Pinpoint the cell where the given text exists, returning its (X, Y) midpoint coordinate. 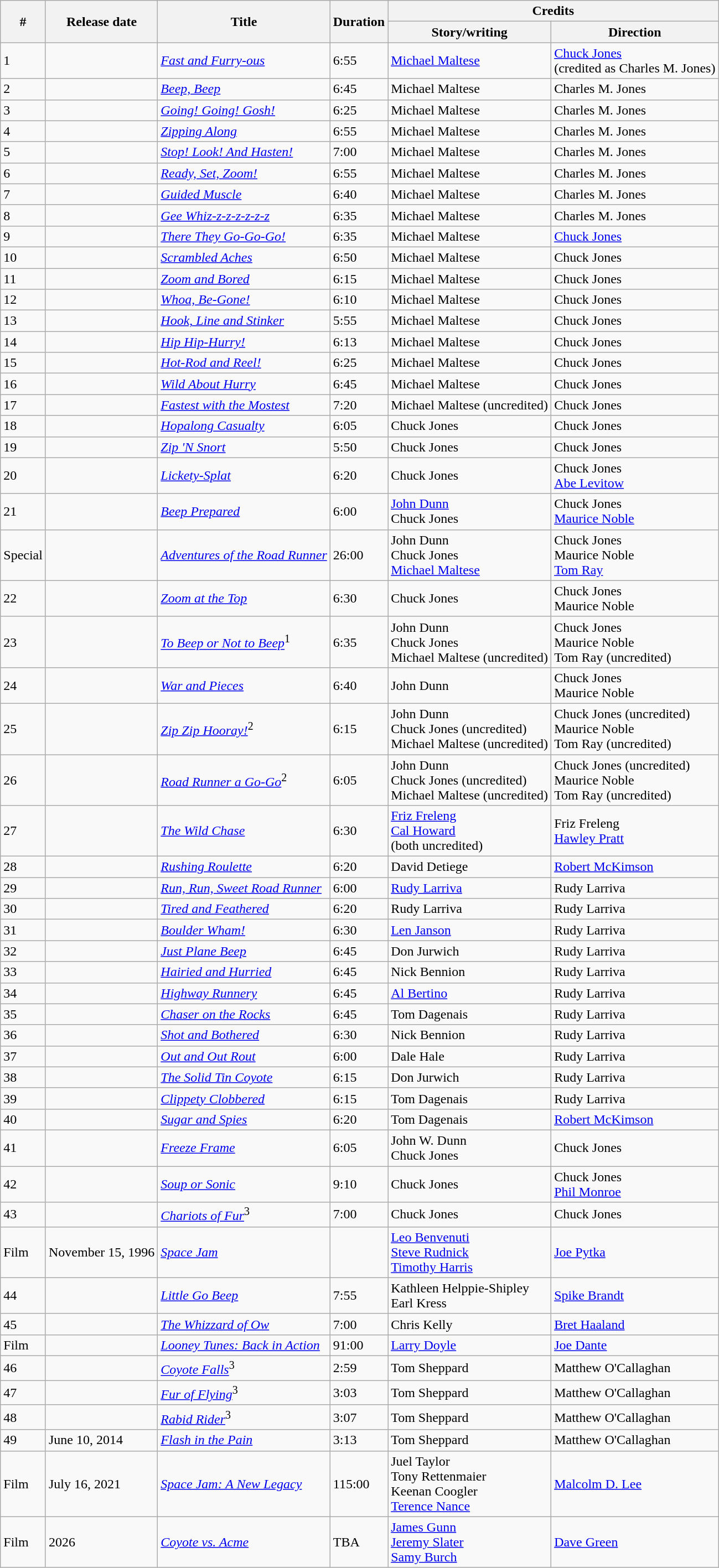
Looney Tunes: Back in Action (244, 1345)
Zoom at the Top (244, 599)
Chuck JonesMaurice NobleTom Ray (uncredited) (635, 642)
Spike Brandt (635, 1296)
John Dunn (469, 685)
7:20 (359, 405)
The Solid Tin Coyote (244, 1077)
10 (23, 257)
3:07 (359, 1418)
11 (23, 278)
Tired and Feathered (244, 909)
Chuck Jones(credited as Charles M. Jones) (635, 61)
Juel TaylorTony RettenmaierKeenan CooglerTerence Nance (469, 1484)
24 (23, 685)
Little Go Beep (244, 1296)
Stop! Look! And Hasten! (244, 152)
Flash in the Pain (244, 1440)
Guided Muscle (244, 194)
Len Janson (469, 930)
Bret Haaland (635, 1324)
Friz FrelengHawley Pratt (635, 831)
John DunnChuck Jones (469, 511)
John DunnChuck JonesMichael Maltese (469, 555)
15 (23, 363)
32 (23, 951)
Beep Prepared (244, 511)
Rabid Rider3 (244, 1418)
Chuck JonesMaurice NobleTom Ray (635, 555)
Whoa, Be-Gone! (244, 300)
Joe Dante (635, 1345)
To Beep or Not to Beep1 (244, 642)
Chuck Jones (uncredited) Maurice Noble Tom Ray (uncredited) (635, 780)
Duration (359, 22)
Ready, Set, Zoom! (244, 173)
20 (23, 476)
39 (23, 1098)
Story/writing (469, 32)
17 (23, 405)
Soup or Sonic (244, 1184)
5 (23, 152)
Larry Doyle (469, 1345)
Coyote vs. Acme (244, 1542)
Road Runner a Go-Go2 (244, 780)
John DunnChuck JonesMichael Maltese (uncredited) (469, 642)
Rushing Roulette (244, 867)
Direction (635, 32)
7 (23, 194)
There They Go-Go-Go! (244, 236)
Highway Runnery (244, 993)
Hairied and Hurried (244, 972)
Run, Run, Sweet Road Runner (244, 888)
26:00 (359, 555)
34 (23, 993)
35 (23, 1014)
David Detiege (469, 867)
November 15, 1996 (101, 1252)
Fast and Furry-ous (244, 61)
Michael Maltese (uncredited) (469, 405)
Clippety Clobbered (244, 1098)
Out and Out Rout (244, 1056)
Adventures of the Road Runner (244, 555)
30 (23, 909)
28 (23, 867)
8 (23, 215)
26 (23, 780)
6:10 (359, 300)
44 (23, 1296)
37 (23, 1056)
6:50 (359, 257)
5:55 (359, 321)
12 (23, 300)
9:10 (359, 1184)
2:59 (359, 1368)
Scrambled Aches (244, 257)
40 (23, 1119)
Just Plane Beep (244, 951)
Hip Hip-Hurry! (244, 342)
4 (23, 131)
3 (23, 110)
45 (23, 1324)
Zoom and Bored (244, 278)
Hook, Line and Stinker (244, 321)
June 10, 2014 (101, 1440)
3:13 (359, 1440)
49 (23, 1440)
Space Jam: A New Legacy (244, 1484)
Dave Green (635, 1542)
3:03 (359, 1393)
Chuck Jones (uncredited)Maurice NobleTom Ray (uncredited) (635, 729)
Hopalong Casualty (244, 426)
Fastest with the Mostest (244, 405)
21 (23, 511)
Chuck JonesPhil Monroe (635, 1184)
25 (23, 729)
43 (23, 1215)
# (23, 22)
Chris Kelly (469, 1324)
Space Jam (244, 1252)
23 (23, 642)
Lickety-Splat (244, 476)
29 (23, 888)
19 (23, 447)
1 (23, 61)
41 (23, 1148)
Zip 'N Snort (244, 447)
7:55 (359, 1296)
22 (23, 599)
Joe Pytka (635, 1252)
6 (23, 173)
48 (23, 1418)
9 (23, 236)
Chaser on the Rocks (244, 1014)
91:00 (359, 1345)
Hot-Rod and Reel! (244, 363)
The Wild Chase (244, 831)
47 (23, 1393)
Coyote Falls3 (244, 1368)
Beep, Beep (244, 89)
Sugar and Spies (244, 1119)
16 (23, 384)
31 (23, 930)
27 (23, 831)
Freeze Frame (244, 1148)
Special (23, 555)
Leo BenvenutiSteve RudnickTimothy Harris (469, 1252)
38 (23, 1077)
Friz FrelengCal Howard(both uncredited) (469, 831)
36 (23, 1035)
2026 (101, 1542)
Malcolm D. Lee (635, 1484)
July 16, 2021 (101, 1484)
2 (23, 89)
The Whizzard of Ow (244, 1324)
Dale Hale (469, 1056)
TBA (359, 1542)
13 (23, 321)
6:13 (359, 342)
Shot and Bothered (244, 1035)
115:00 (359, 1484)
Chuck JonesAbe Levitow (635, 476)
14 (23, 342)
Boulder Wham! (244, 930)
Gee Whiz-z-z-z-z-z-z (244, 215)
John W. DunnChuck Jones (469, 1148)
5:50 (359, 447)
James GunnJeremy SlaterSamy Burch (469, 1542)
Wild About Hurry (244, 384)
Al Bertino (469, 993)
Credits (554, 11)
Chariots of Fur3 (244, 1215)
Release date (101, 22)
Kathleen Helppie-ShipleyEarl Kress (469, 1296)
42 (23, 1184)
Fur of Flying3 (244, 1393)
46 (23, 1368)
Title (244, 22)
Zip Zip Hooray!2 (244, 729)
18 (23, 426)
33 (23, 972)
Zipping Along (244, 131)
Going! Going! Gosh! (244, 110)
War and Pieces (244, 685)
